Return the [x, y] coordinate for the center point of the cell that contains the specified text.  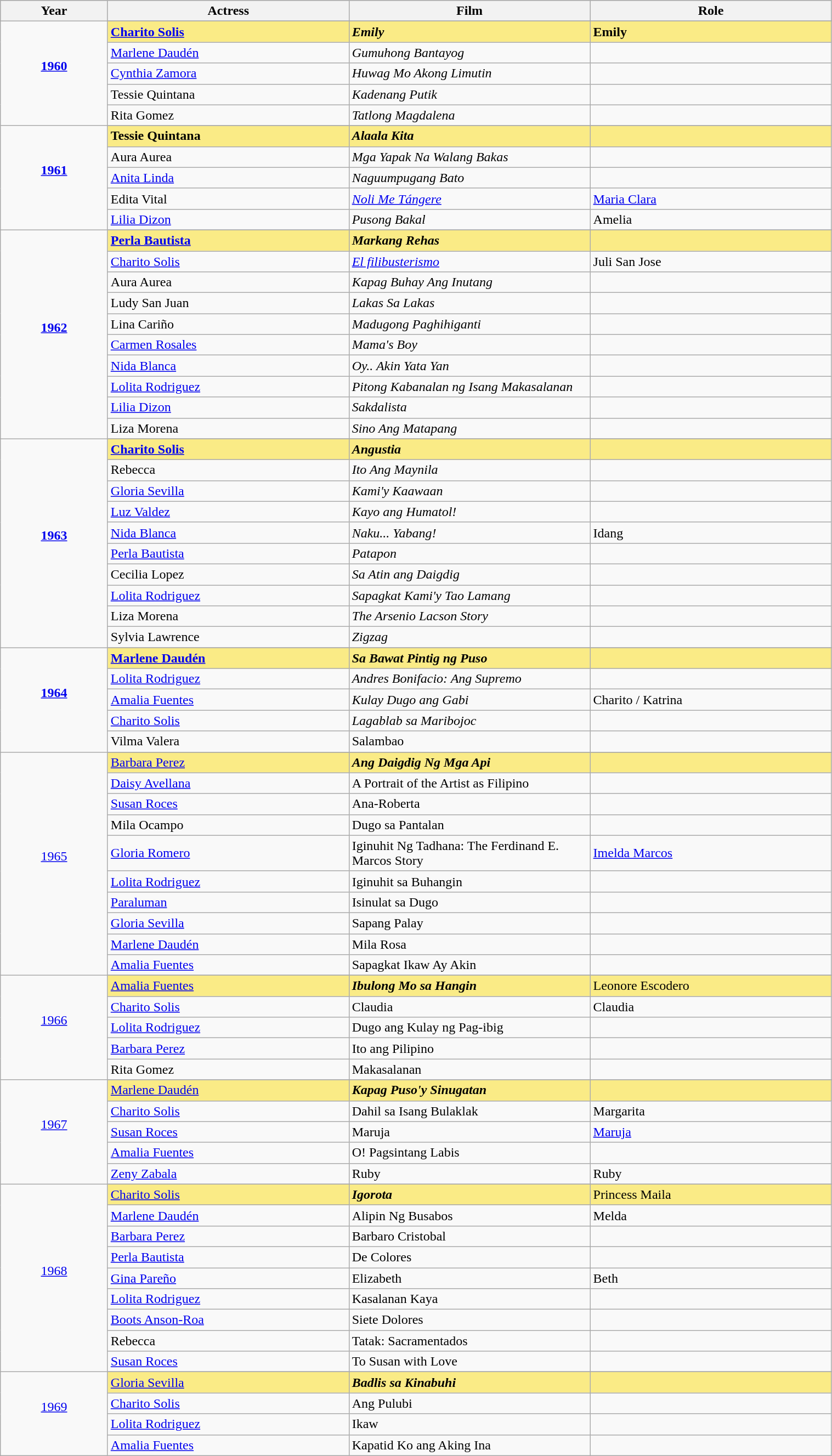
Maria Clara [711, 199]
Sapang Palay [469, 923]
Alaala Kita [469, 136]
1963 [54, 543]
Kapag Buhay Ang Inutang [469, 282]
Lakas Sa Lakas [469, 303]
Kapag Puso'y Sinugatan [469, 1090]
Makasalanan [469, 1069]
1965 [54, 864]
Charito / Katrina [711, 700]
Anita Linda [228, 178]
Andres Bonifacio: Ang Supremo [469, 679]
Sa Bawat Pintig ng Puso [469, 658]
1962 [54, 335]
O! Pagsintang Labis [469, 1153]
El filibusterismo [469, 262]
Kulay Dugo ang Gabi [469, 700]
1969 [54, 1414]
Tatak: Sacramentados [469, 1341]
1960 [54, 73]
1967 [54, 1132]
Angustia [469, 449]
Pusong Bakal [469, 219]
Dahil sa Isang Bulaklak [469, 1111]
Vilma Valera [228, 741]
1964 [54, 700]
Kadenang Putik [469, 94]
Isinulat sa Dugo [469, 902]
Igorota [469, 1194]
Ikaw [469, 1424]
Ana-Roberta [469, 804]
Ang Pulubi [469, 1403]
Role [711, 11]
Year [54, 11]
Markang Rehas [469, 240]
Boots Anson-Roa [228, 1320]
Dugo ang Kulay ng Pag-ibig [469, 1028]
1966 [54, 1028]
Siete Dolores [469, 1320]
Noli Me Tángere [469, 199]
Mama's Boy [469, 345]
To Susan with Love [469, 1362]
The Arsenio Lacson Story [469, 616]
Mila Ocampo [228, 825]
Film [469, 11]
Sapagkat Ikaw Ay Akin [469, 965]
Ito Ang Maynila [469, 470]
Leonore Escodero [711, 986]
Sylvia Lawrence [228, 637]
Madugong Paghihiganti [469, 324]
De Colores [469, 1257]
Edita Vital [228, 199]
Elizabeth [469, 1278]
Cynthia Zamora [228, 73]
Salambao [469, 741]
Melda [711, 1215]
Carmen Rosales [228, 345]
Idang [711, 532]
Kasalanan Kaya [469, 1299]
Tatlong Magdalena [469, 115]
Zeny Zabala [228, 1174]
1968 [54, 1278]
Sino Ang Matapang [469, 428]
Luz Valdez [228, 512]
Kami'y Kaawaan [469, 491]
Oy.. Akin Yata Yan [469, 366]
Daisy Avellana [228, 783]
Amelia [711, 219]
Naguumpugang Bato [469, 178]
Ludy San Juan [228, 303]
Kayo ang Humatol! [469, 512]
Paraluman [228, 902]
Imelda Marcos [711, 853]
Juli San Jose [711, 262]
Sa Atin ang Daigdig [469, 574]
Actress [228, 11]
Princess Maila [711, 1194]
Sapagkat Kami'y Tao Lamang [469, 595]
Gina Pareño [228, 1278]
Cecilia Lopez [228, 574]
Gloria Romero [228, 853]
Ibulong Mo sa Hangin [469, 986]
1961 [54, 178]
Iginuhit Ng Tadhana: The Ferdinand E. Marcos Story [469, 853]
Alipin Ng Busabos [469, 1215]
Patapon [469, 553]
Barbaro Cristobal [469, 1236]
Sakdalista [469, 407]
Iginuhit sa Buhangin [469, 881]
Pitong Kabanalan ng Isang Makasalanan [469, 387]
Margarita [711, 1111]
Lina Cariño [228, 324]
Mila Rosa [469, 944]
Ito ang Pilipino [469, 1049]
Beth [711, 1278]
Naku... Yabang! [469, 532]
Gumuhong Bantayog [469, 53]
Lagablab sa Maribojoc [469, 721]
A Portrait of the Artist as Filipino [469, 783]
Kapatid Ko ang Aking Ina [469, 1445]
Zigzag [469, 637]
Ang Daigdig Ng Mga Api [469, 762]
Huwag Mo Akong Limutin [469, 73]
Dugo sa Pantalan [469, 825]
Mga Yapak Na Walang Bakas [469, 157]
Badlis sa Kinabuhi [469, 1383]
